Detect which cell encompasses the target text, then output its (X, Y) center coordinate. 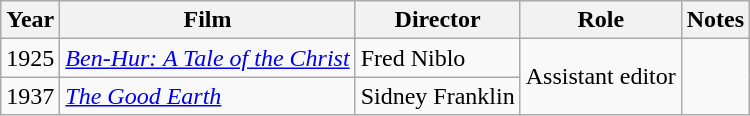
Film (208, 20)
Sidney Franklin (438, 96)
The Good Earth (208, 96)
Assistant editor (600, 77)
Ben-Hur: A Tale of the Christ (208, 58)
Year (30, 20)
Director (438, 20)
Role (600, 20)
1925 (30, 58)
Notes (715, 20)
Fred Niblo (438, 58)
1937 (30, 96)
